Search for the cell housing the specified text and yield its [x, y] center coordinate. 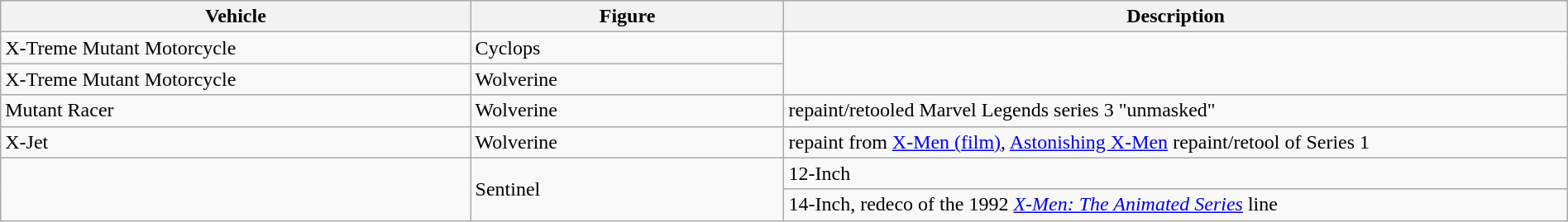
12-Inch [1176, 173]
Vehicle [236, 17]
Sentinel [627, 189]
Description [1176, 17]
repaint from X-Men (film), Astonishing X-Men repaint/retool of Series 1 [1176, 142]
repaint/retooled Marvel Legends series 3 "unmasked" [1176, 111]
X-Jet [236, 142]
14-Inch, redeco of the 1992 X-Men: The Animated Series line [1176, 205]
Figure [627, 17]
Mutant Racer [236, 111]
Cyclops [627, 48]
